Output the (x, y) coordinate of the center of the cell containing the given text.  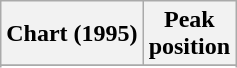
Chart (1995) (72, 34)
Peakposition (189, 34)
